Extract the (x, y) coordinate from the center of the cell holding the provided text.  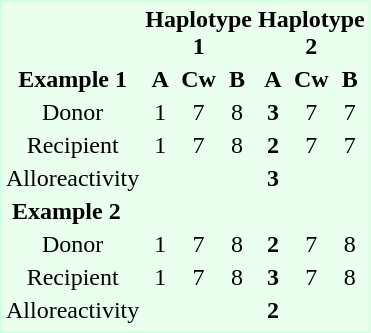
Haplotype 1 (199, 32)
Haplotype 2 (311, 32)
Example 1 (72, 79)
Example 2 (185, 211)
